Scan for the cell matching the given text and deliver its [x, y] coordinate at center. 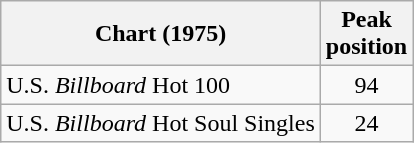
U.S. Billboard Hot Soul Singles [161, 123]
24 [366, 123]
U.S. Billboard Hot 100 [161, 85]
Peakposition [366, 34]
Chart (1975) [161, 34]
94 [366, 85]
